Find where the given text appears and provide that cell's center as (x, y) coordinate. 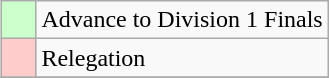
Relegation (182, 58)
Advance to Division 1 Finals (182, 20)
